Detect which cell encompasses the target text, then output its [x, y] center coordinate. 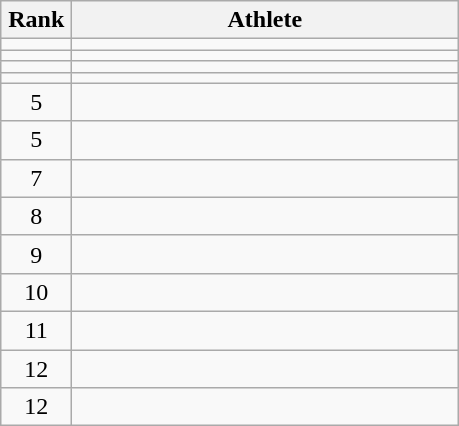
Rank [36, 20]
11 [36, 330]
9 [36, 254]
Athlete [265, 20]
10 [36, 292]
7 [36, 178]
8 [36, 216]
